Return the (x, y) coordinate for the center point of the cell that contains the specified text.  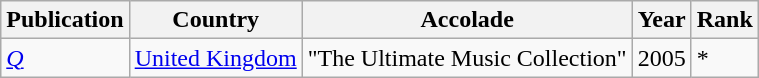
Q (65, 58)
Accolade (467, 20)
Country (216, 20)
* (724, 58)
Publication (65, 20)
"The Ultimate Music Collection" (467, 58)
Rank (724, 20)
2005 (662, 58)
Year (662, 20)
United Kingdom (216, 58)
